Pinpoint the cell where the given text exists, returning its (X, Y) midpoint coordinate. 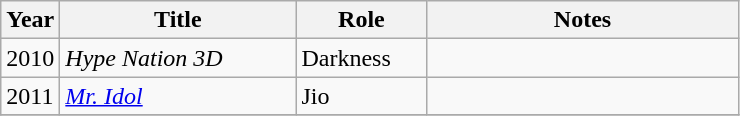
Title (178, 20)
Role (362, 20)
Jio (362, 96)
Notes (582, 20)
2010 (30, 58)
Mr. Idol (178, 96)
Darkness (362, 58)
2011 (30, 96)
Hype Nation 3D (178, 58)
Year (30, 20)
